Extract the (X, Y) coordinate from the center of the cell holding the provided text.  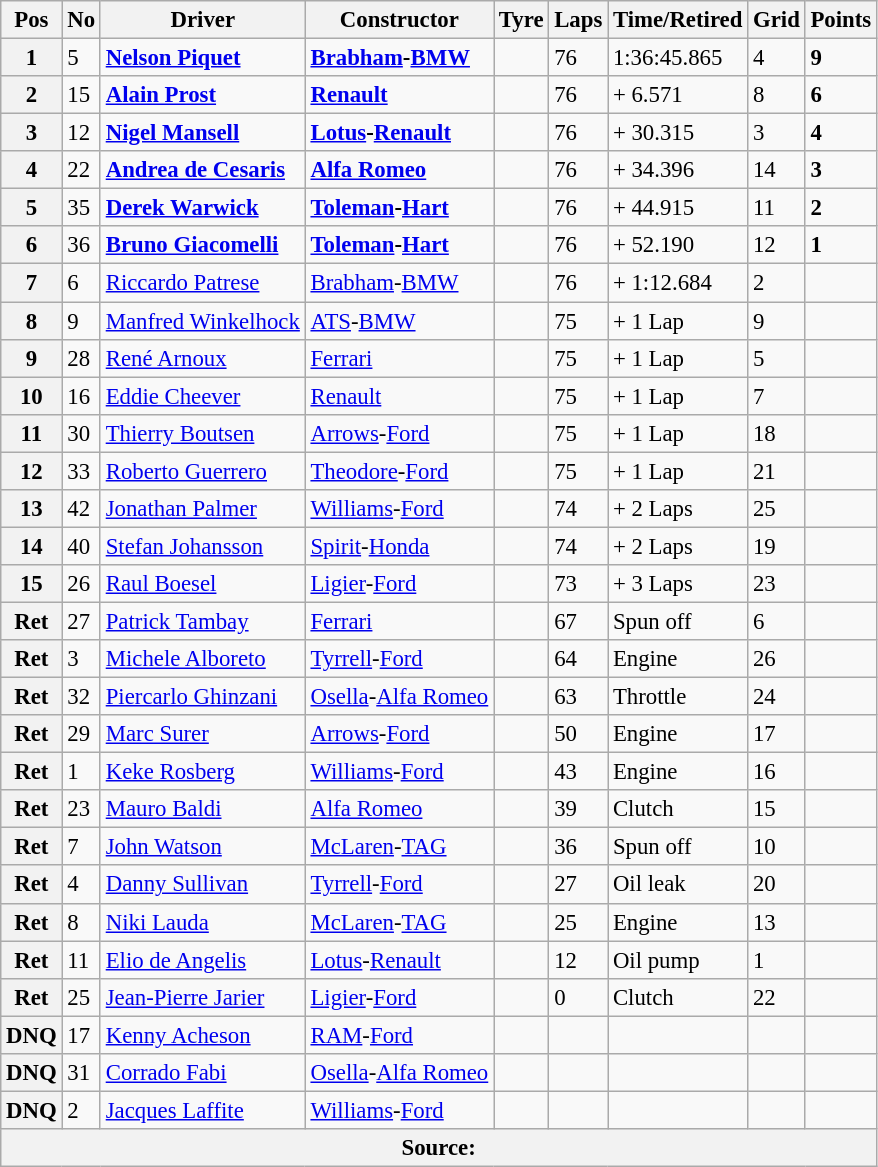
Thierry Boutsen (202, 433)
32 (81, 697)
Riccardo Patrese (202, 283)
Alain Prost (202, 95)
Throttle (678, 697)
Piercarlo Ghinzani (202, 697)
21 (776, 471)
Danny Sullivan (202, 885)
20 (776, 885)
1:36:45.865 (678, 58)
Spirit-Honda (399, 546)
Derek Warwick (202, 208)
+ 1:12.684 (678, 283)
+ 6.571 (678, 95)
19 (776, 546)
Driver (202, 20)
ATS-BMW (399, 321)
39 (578, 809)
Jacques Laffite (202, 1110)
28 (81, 358)
Jonathan Palmer (202, 509)
18 (776, 433)
Corrado Fabi (202, 1073)
Eddie Cheever (202, 396)
+ 52.190 (678, 245)
Nelson Piquet (202, 58)
67 (578, 621)
Mauro Baldi (202, 809)
Keke Rosberg (202, 772)
Niki Lauda (202, 922)
42 (81, 509)
Oil leak (678, 885)
René Arnoux (202, 358)
Source: (439, 1148)
0 (578, 997)
35 (81, 208)
Michele Alboreto (202, 659)
Points (840, 20)
73 (578, 584)
No (81, 20)
+ 3 Laps (678, 584)
+ 30.315 (678, 133)
Raul Boesel (202, 584)
40 (81, 546)
RAM-Ford (399, 1035)
+ 34.396 (678, 170)
63 (578, 697)
31 (81, 1073)
Oil pump (678, 960)
Andrea de Cesaris (202, 170)
Elio de Angelis (202, 960)
50 (578, 734)
Manfred Winkelhock (202, 321)
John Watson (202, 847)
Marc Surer (202, 734)
Nigel Mansell (202, 133)
30 (81, 433)
Constructor (399, 20)
Laps (578, 20)
Time/Retired (678, 20)
Kenny Acheson (202, 1035)
29 (81, 734)
24 (776, 697)
+ 44.915 (678, 208)
Stefan Johansson (202, 546)
Pos (32, 20)
Bruno Giacomelli (202, 245)
Jean-Pierre Jarier (202, 997)
Theodore-Ford (399, 471)
Tyre (522, 20)
43 (578, 772)
Patrick Tambay (202, 621)
64 (578, 659)
Roberto Guerrero (202, 471)
Grid (776, 20)
33 (81, 471)
